For the text-containing cell, return its midpoint in (X, Y) coordinate format. 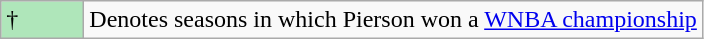
† (42, 20)
Denotes seasons in which Pierson won a WNBA championship (394, 20)
